Scan for the cell matching the given text and deliver its [X, Y] coordinate at center. 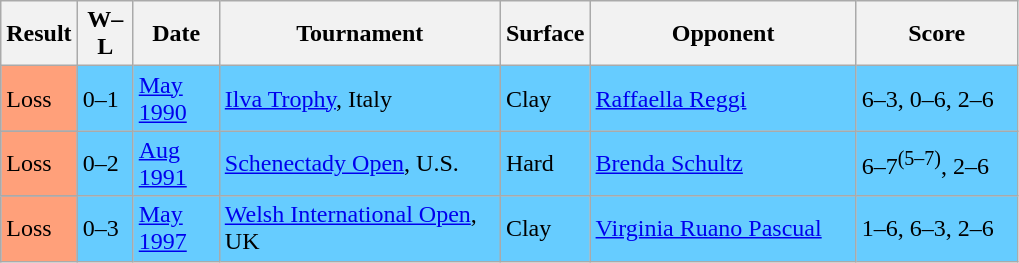
0–3 [105, 228]
Aug 1991 [176, 164]
Opponent [723, 34]
W–L [105, 34]
6–7(5–7), 2–6 [936, 164]
6–3, 0–6, 2–6 [936, 98]
Virginia Ruano Pascual [723, 228]
Schenectady Open, U.S. [360, 164]
Surface [545, 34]
Result [39, 34]
May 1990 [176, 98]
Brenda Schultz [723, 164]
Tournament [360, 34]
0–2 [105, 164]
0–1 [105, 98]
Welsh International Open, UK [360, 228]
Score [936, 34]
Date [176, 34]
Ilva Trophy, Italy [360, 98]
May 1997 [176, 228]
1–6, 6–3, 2–6 [936, 228]
Hard [545, 164]
Raffaella Reggi [723, 98]
